From the cell containing the given text, extract its center point as (X, Y) coordinate. 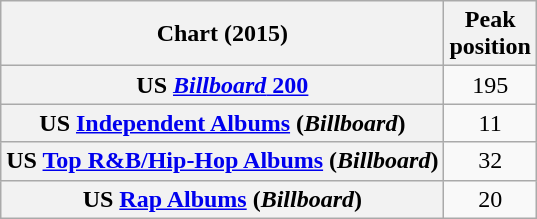
195 (490, 85)
US Rap Albums (Billboard) (222, 199)
Chart (2015) (222, 34)
US Billboard 200 (222, 85)
US Top R&B/Hip-Hop Albums (Billboard) (222, 161)
US Independent Albums (Billboard) (222, 123)
20 (490, 199)
Peak position (490, 34)
32 (490, 161)
11 (490, 123)
